Determine the (x, y) coordinate at the center of the cell enclosing the given text.  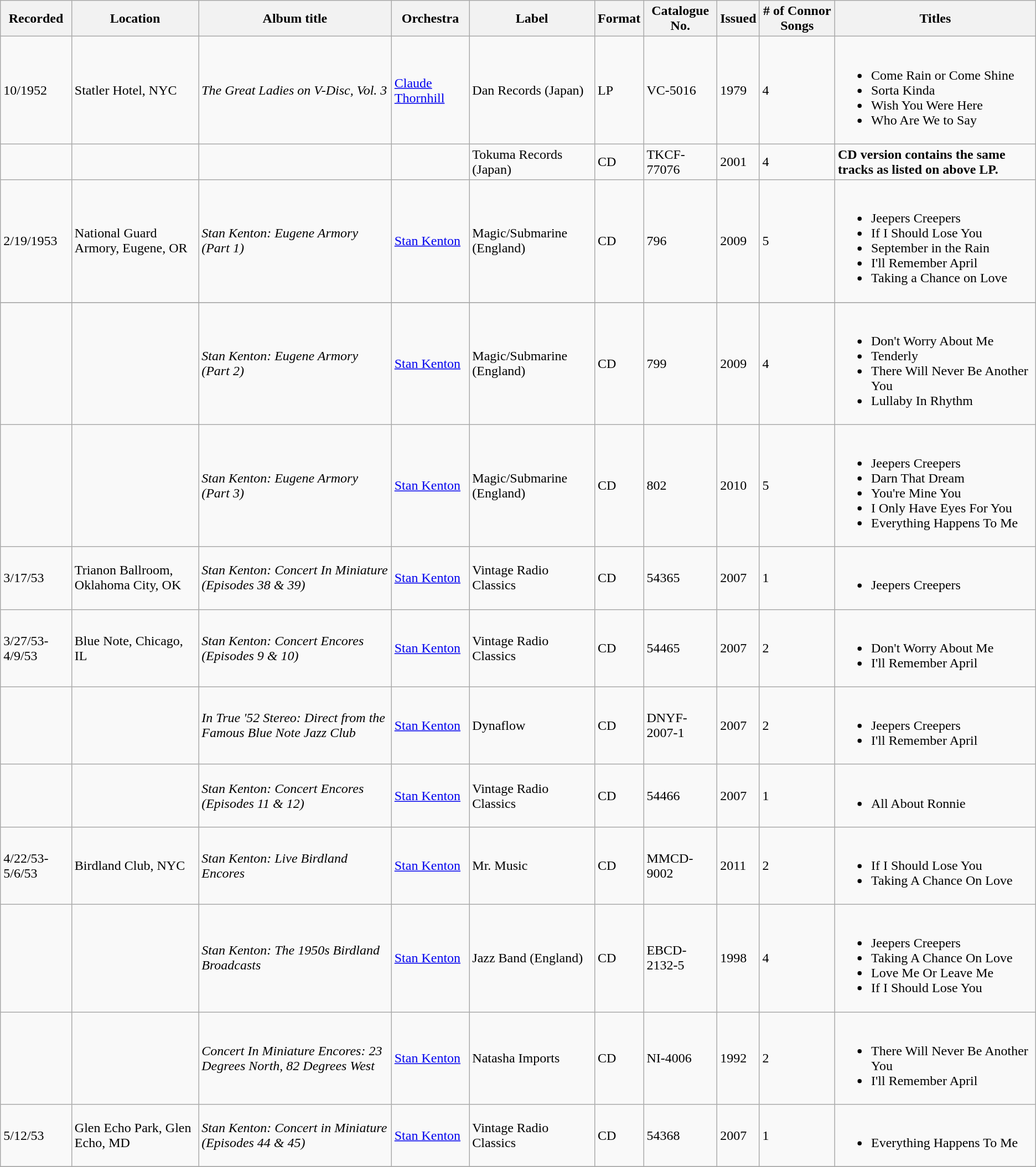
Don't Worry About MeTenderlyThere Will Never Be Another YouLullaby In Rhythm (935, 363)
Mr. Music (532, 865)
Jeepers CreepersTaking A Chance On LoveLove Me Or Leave MeIf I Should Lose You (935, 958)
799 (681, 363)
Natasha Imports (532, 1058)
1992 (738, 1058)
2011 (738, 865)
796 (681, 241)
54466 (681, 796)
3/17/53 (37, 578)
MMCD-9002 (681, 865)
Stan Kenton: Eugene Armory (Part 1) (296, 241)
2010 (738, 486)
Stan Kenton: The 1950s Birdland Broadcasts (296, 958)
Dan Records (Japan) (532, 90)
Dynaflow (532, 725)
All About Ronnie (935, 796)
Location (135, 19)
Birdland Club, NYC (135, 865)
Label (532, 19)
Statler Hotel, NYC (135, 90)
Glen Echo Park, Glen Echo, MD (135, 1135)
Blue Note, Chicago, IL (135, 648)
CD version contains the same tracks as listed on above LP. (935, 162)
5/12/53 (37, 1135)
54465 (681, 648)
If I Should Lose YouTaking A Chance On Love (935, 865)
National Guard Armory, Eugene, OR (135, 241)
# of Connor Songs (797, 19)
Jeepers CreepersI'll Remember April (935, 725)
TKCF-77076 (681, 162)
Titles (935, 19)
Recorded (37, 19)
Jazz Band (England) (532, 958)
Jeepers Creepers (935, 578)
EBCD-2132-5 (681, 958)
VC-5016 (681, 90)
Tokuma Records (Japan) (532, 162)
Trianon Ballroom, Oklahoma City, OK (135, 578)
Stan Kenton: Concert Encores (Episodes 9 & 10) (296, 648)
LP (619, 90)
Come Rain or Come ShineSorta KindaWish You Were HereWho Are We to Say (935, 90)
Album title (296, 19)
NI-4006 (681, 1058)
Everything Happens To Me (935, 1135)
DNYF-2007-1 (681, 725)
Jeepers CreepersIf I Should Lose YouSeptember in the RainI'll Remember AprilTaking a Chance on Love (935, 241)
Claude Thornhill (431, 90)
Jeepers CreepersDarn That DreamYou're Mine YouI Only Have Eyes For YouEverything Happens To Me (935, 486)
There Will Never Be Another YouI'll Remember April (935, 1058)
3/27/53-4/9/53 (37, 648)
Stan Kenton: Eugene Armory (Part 2) (296, 363)
Stan Kenton: Live Birdland Encores (296, 865)
1998 (738, 958)
2001 (738, 162)
Orchestra (431, 19)
The Great Ladies on V-Disc, Vol. 3 (296, 90)
802 (681, 486)
Format (619, 19)
In True '52 Stereo: Direct from the Famous Blue Note Jazz Club (296, 725)
Concert In Miniature Encores: 23 Degrees North, 82 Degrees West (296, 1058)
54368 (681, 1135)
Stan Kenton: Concert In Miniature (Episodes 38 & 39) (296, 578)
54365 (681, 578)
Don't Worry About MeI'll Remember April (935, 648)
2/19/1953 (37, 241)
1979 (738, 90)
10/1952 (37, 90)
Stan Kenton: Concert Encores (Episodes 11 & 12) (296, 796)
Catalogue No. (681, 19)
Issued (738, 19)
Stan Kenton: Concert in Miniature (Episodes 44 & 45) (296, 1135)
Stan Kenton: Eugene Armory (Part 3) (296, 486)
4/22/53-5/6/53 (37, 865)
